Return [X, Y] of the center of cell containing provided text 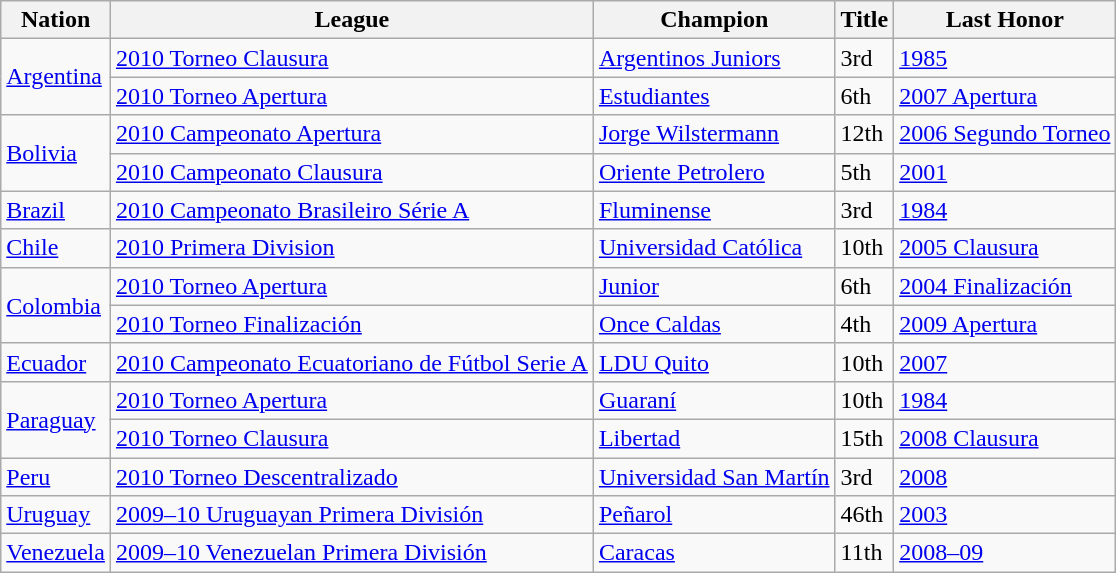
Last Honor [1005, 20]
Peñarol [714, 515]
Argentinos Juniors [714, 58]
Colombia [56, 305]
Estudiantes [714, 96]
LDU Quito [714, 362]
1985 [1005, 58]
Paraguay [56, 419]
Nation [56, 20]
5th [864, 172]
Argentina [56, 77]
2007 [1005, 362]
4th [864, 324]
Libertad [714, 438]
Oriente Petrolero [714, 172]
15th [864, 438]
2003 [1005, 515]
Chile [56, 248]
2005 Clausura [1005, 248]
Peru [56, 477]
Uruguay [56, 515]
2010 Torneo Finalización [352, 324]
12th [864, 134]
2008–09 [1005, 553]
2010 Primera Division [352, 248]
46th [864, 515]
2010 Campeonato Brasileiro Série A [352, 210]
Ecuador [56, 362]
Junior [714, 286]
Universidad Católica [714, 248]
2008 [1005, 477]
2004 Finalización [1005, 286]
2010 Campeonato Apertura [352, 134]
Title [864, 20]
2010 Torneo Descentralizado [352, 477]
Champion [714, 20]
2009–10 Venezuelan Primera División [352, 553]
League [352, 20]
Once Caldas [714, 324]
2007 Apertura [1005, 96]
Guaraní [714, 400]
Bolivia [56, 153]
Jorge Wilstermann [714, 134]
2009 Apertura [1005, 324]
2008 Clausura [1005, 438]
11th [864, 553]
2010 Campeonato Clausura [352, 172]
2006 Segundo Torneo [1005, 134]
Fluminense [714, 210]
Caracas [714, 553]
2010 Campeonato Ecuatoriano de Fútbol Serie A [352, 362]
2001 [1005, 172]
Brazil [56, 210]
2009–10 Uruguayan Primera División [352, 515]
Universidad San Martín [714, 477]
Venezuela [56, 553]
